Output the [X, Y] coordinate of the center of the cell containing the given text.  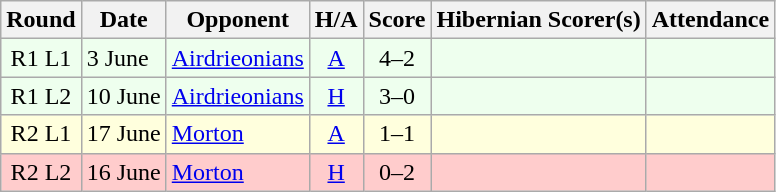
H/A [336, 20]
Date [124, 20]
Score [397, 20]
3–0 [397, 96]
R2 L1 [41, 134]
Hibernian Scorer(s) [538, 20]
R1 L1 [41, 58]
4–2 [397, 58]
R2 L2 [41, 172]
Opponent [238, 20]
0–2 [397, 172]
10 June [124, 96]
Round [41, 20]
R1 L2 [41, 96]
3 June [124, 58]
17 June [124, 134]
1–1 [397, 134]
16 June [124, 172]
Attendance [710, 20]
